Determine the [x, y] coordinate at the center of the cell enclosing the given text.  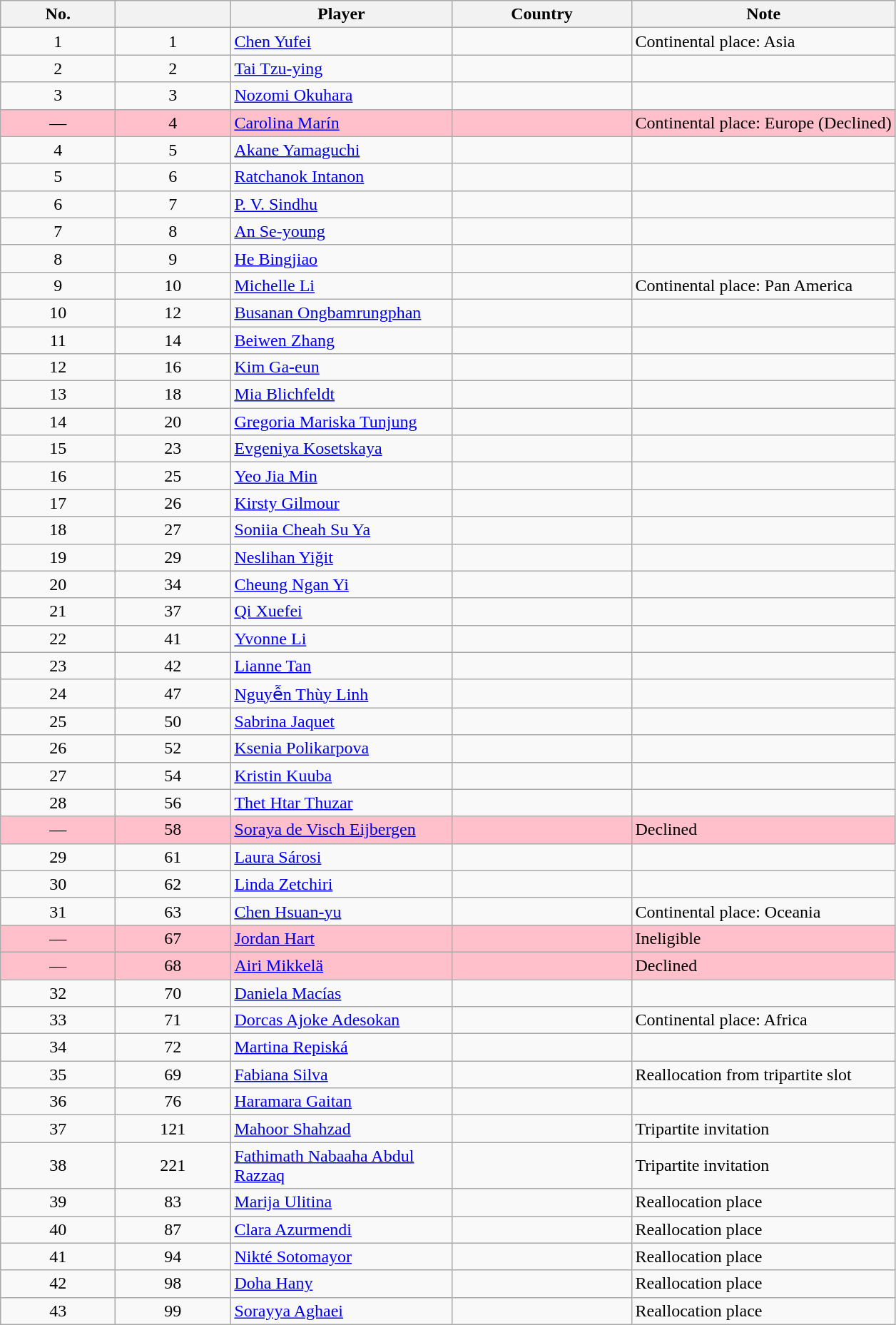
33 [58, 1020]
Doha Hany [341, 1284]
Ksenia Polikarpova [341, 748]
32 [58, 993]
Yvonne Li [341, 639]
98 [173, 1284]
Ratchanok Intanon [341, 177]
Continental place: Oceania [763, 911]
56 [173, 803]
Linda Zetchiri [341, 884]
Chen Hsuan-yu [341, 911]
Airi Mikkelä [341, 965]
Dorcas Ajoke Adesokan [341, 1020]
Continental place: Europe (Declined) [763, 123]
Mia Blichfeldt [341, 395]
94 [173, 1257]
Tai Tzu-ying [341, 68]
63 [173, 911]
83 [173, 1202]
Neslihan Yiğit [341, 557]
54 [173, 776]
Martina Repiská [341, 1047]
76 [173, 1102]
58 [173, 830]
Cheung Ngan Yi [341, 584]
221 [173, 1166]
Yeo Jia Min [341, 476]
17 [58, 503]
Gregoria Mariska Tunjung [341, 422]
31 [58, 911]
62 [173, 884]
11 [58, 340]
No. [58, 14]
Soniia Cheah Su Ya [341, 530]
69 [173, 1075]
Fathimath Nabaaha Abdul Razzaq [341, 1166]
121 [173, 1129]
Nguyễn Thùy Linh [341, 694]
43 [58, 1311]
71 [173, 1020]
30 [58, 884]
50 [173, 721]
15 [58, 449]
P. V. Sindhu [341, 204]
Chen Yufei [341, 41]
Daniela Macías [341, 993]
72 [173, 1047]
Evgeniya Kosetskaya [341, 449]
Continental place: Pan America [763, 285]
Reallocation from tripartite slot [763, 1075]
61 [173, 857]
He Bingjiao [341, 258]
Thet Htar Thuzar [341, 803]
28 [58, 803]
70 [173, 993]
24 [58, 694]
Qi Xuefei [341, 611]
Lianne Tan [341, 666]
Michelle Li [341, 285]
87 [173, 1229]
Kristin Kuuba [341, 776]
67 [173, 938]
Jordan Hart [341, 938]
13 [58, 395]
Nikté Sotomayor [341, 1257]
21 [58, 611]
39 [58, 1202]
22 [58, 639]
Country [542, 14]
40 [58, 1229]
36 [58, 1102]
Note [763, 14]
Ineligible [763, 938]
35 [58, 1075]
Clara Azurmendi [341, 1229]
Continental place: Asia [763, 41]
19 [58, 557]
Beiwen Zhang [341, 340]
Sorayya Aghaei [341, 1311]
Mahoor Shahzad [341, 1129]
Kim Ga-eun [341, 367]
Soraya de Visch Eijbergen [341, 830]
Akane Yamaguchi [341, 150]
52 [173, 748]
Haramara Gaitan [341, 1102]
Continental place: Africa [763, 1020]
Fabiana Silva [341, 1075]
Marija Ulitina [341, 1202]
Nozomi Okuhara [341, 96]
Carolina Marín [341, 123]
99 [173, 1311]
An Se-young [341, 231]
Player [341, 14]
47 [173, 694]
Laura Sárosi [341, 857]
Busanan Ongbamrungphan [341, 313]
38 [58, 1166]
68 [173, 965]
Kirsty Gilmour [341, 503]
Sabrina Jaquet [341, 721]
